Return [x, y] of the center of cell containing provided text 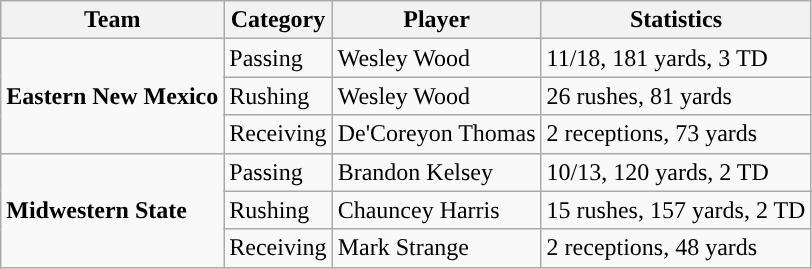
Midwestern State [112, 210]
10/13, 120 yards, 2 TD [676, 172]
Eastern New Mexico [112, 96]
26 rushes, 81 yards [676, 96]
Player [436, 20]
2 receptions, 73 yards [676, 134]
15 rushes, 157 yards, 2 TD [676, 210]
Team [112, 20]
Brandon Kelsey [436, 172]
11/18, 181 yards, 3 TD [676, 58]
De'Coreyon Thomas [436, 134]
Mark Strange [436, 248]
Statistics [676, 20]
Chauncey Harris [436, 210]
2 receptions, 48 yards [676, 248]
Category [278, 20]
